For the text-containing cell, return its midpoint in [x, y] coordinate format. 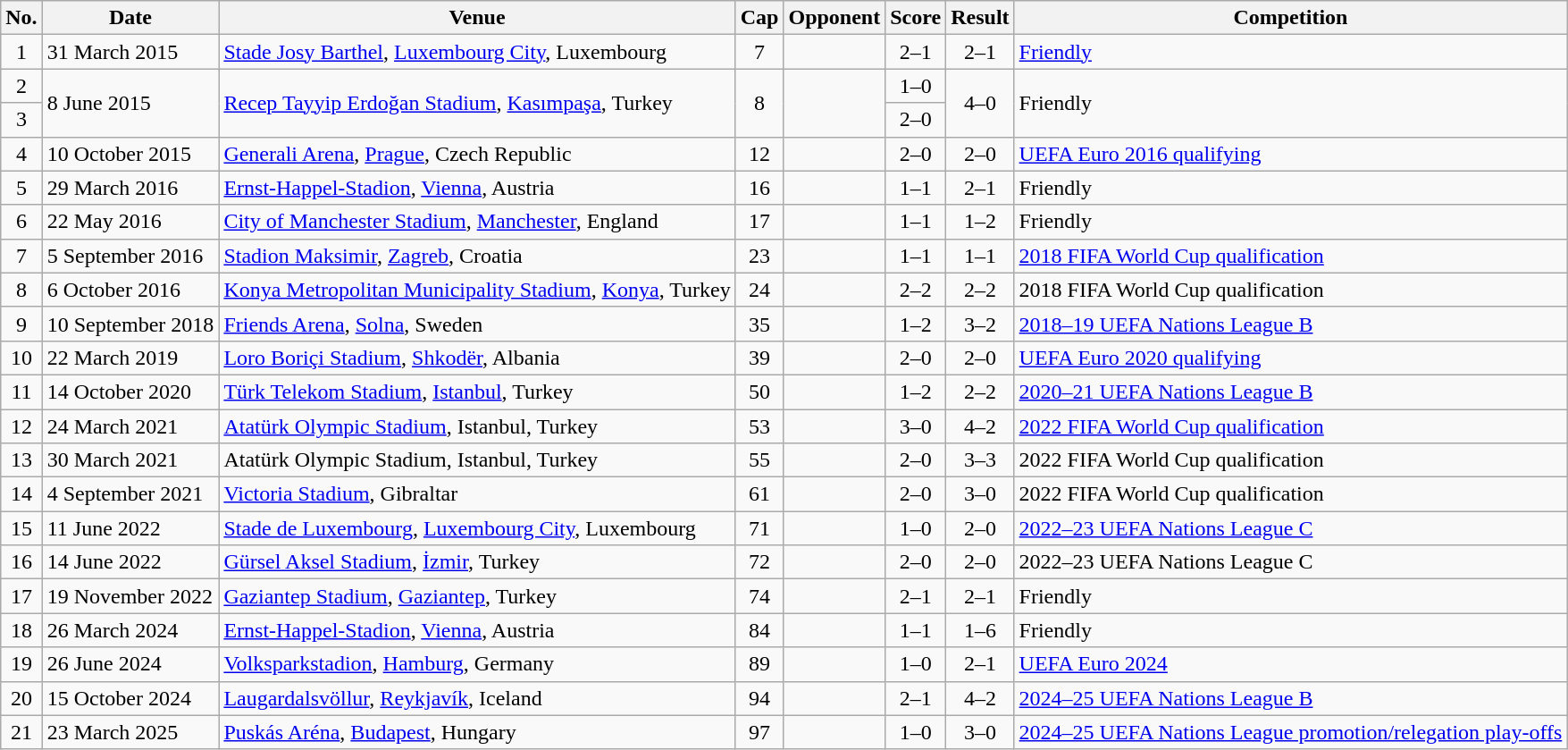
Volksparkstadion, Hamburg, Germany [477, 664]
26 March 2024 [130, 630]
2024–25 UEFA Nations League promotion/relegation play-offs [1290, 732]
Result [980, 18]
30 March 2021 [130, 460]
Opponent [834, 18]
6 October 2016 [130, 290]
84 [759, 630]
26 June 2024 [130, 664]
Puskás Aréna, Budapest, Hungary [477, 732]
9 [21, 324]
Loro Boriçi Stadium, Shkodër, Albania [477, 358]
City of Manchester Stadium, Manchester, England [477, 222]
4–0 [980, 103]
10 [21, 358]
Stade de Luxembourg, Luxembourg City, Luxembourg [477, 528]
No. [21, 18]
10 October 2015 [130, 154]
18 [21, 630]
Stadion Maksimir, Zagreb, Croatia [477, 256]
15 [21, 528]
71 [759, 528]
97 [759, 732]
3–3 [980, 460]
53 [759, 426]
21 [21, 732]
UEFA Euro 2016 qualifying [1290, 154]
Victoria Stadium, Gibraltar [477, 494]
10 September 2018 [130, 324]
3–2 [980, 324]
5 [21, 188]
94 [759, 698]
11 June 2022 [130, 528]
4 [21, 154]
2020–21 UEFA Nations League B [1290, 392]
Score [916, 18]
Date [130, 18]
11 [21, 392]
5 September 2016 [130, 256]
2018–19 UEFA Nations League B [1290, 324]
Friends Arena, Solna, Sweden [477, 324]
Türk Telekom Stadium, Istanbul, Turkey [477, 392]
6 [21, 222]
4 September 2021 [130, 494]
1 [21, 52]
Competition [1290, 18]
UEFA Euro 2024 [1290, 664]
22 March 2019 [130, 358]
UEFA Euro 2020 qualifying [1290, 358]
1–6 [980, 630]
3 [21, 120]
72 [759, 562]
Konya Metropolitan Municipality Stadium, Konya, Turkey [477, 290]
13 [21, 460]
2 [21, 86]
22 May 2016 [130, 222]
15 October 2024 [130, 698]
24 [759, 290]
55 [759, 460]
Stade Josy Barthel, Luxembourg City, Luxembourg [477, 52]
Laugardalsvöllur, Reykjavík, Iceland [477, 698]
23 [759, 256]
20 [21, 698]
19 November 2022 [130, 596]
8 June 2015 [130, 103]
29 March 2016 [130, 188]
74 [759, 596]
Gaziantep Stadium, Gaziantep, Turkey [477, 596]
2024–25 UEFA Nations League B [1290, 698]
Gürsel Aksel Stadium, İzmir, Turkey [477, 562]
31 March 2015 [130, 52]
14 October 2020 [130, 392]
Recep Tayyip Erdoğan Stadium, Kasımpaşa, Turkey [477, 103]
19 [21, 664]
89 [759, 664]
14 [21, 494]
Cap [759, 18]
Venue [477, 18]
61 [759, 494]
35 [759, 324]
24 March 2021 [130, 426]
23 March 2025 [130, 732]
39 [759, 358]
14 June 2022 [130, 562]
Generali Arena, Prague, Czech Republic [477, 154]
50 [759, 392]
